For the text-containing cell, return its midpoint in [x, y] coordinate format. 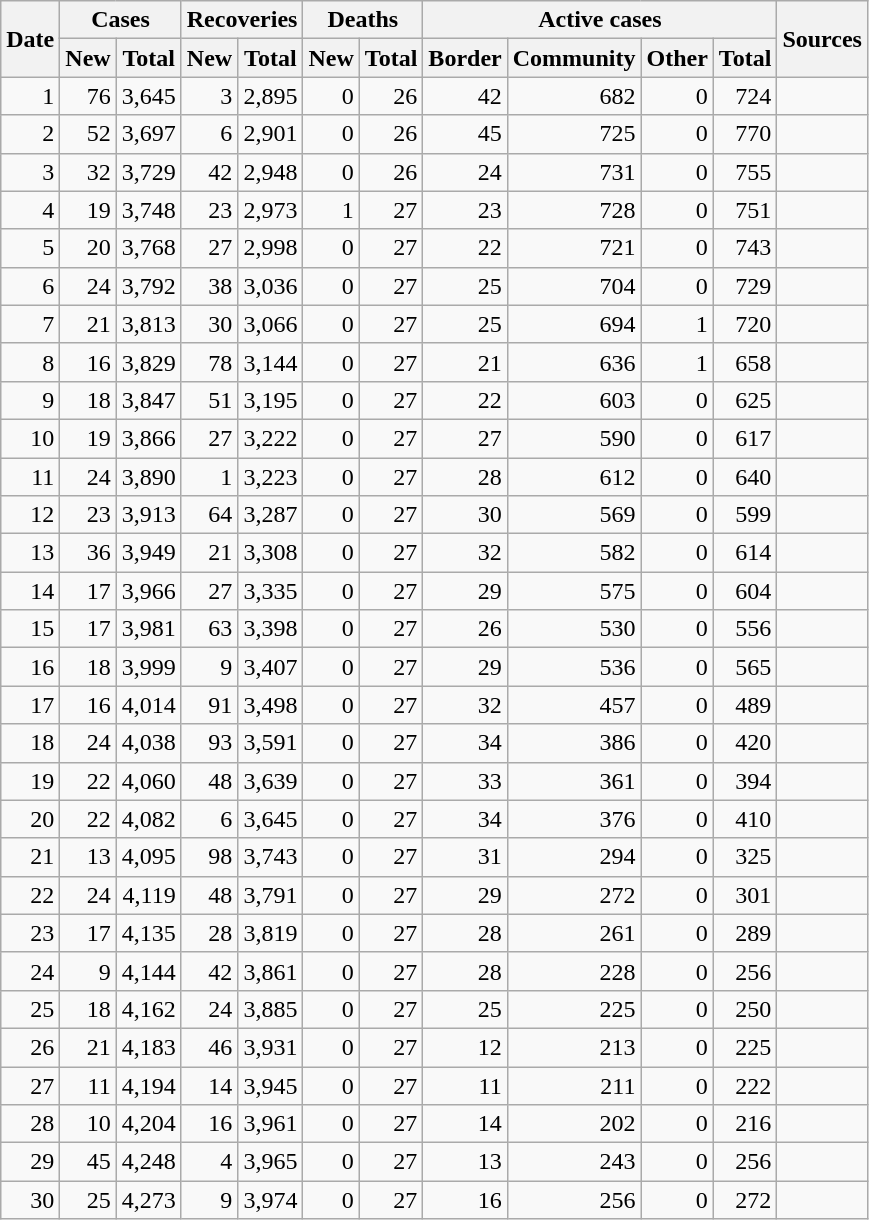
530 [574, 629]
3,591 [270, 743]
658 [745, 362]
410 [745, 819]
64 [209, 515]
386 [574, 743]
3,861 [270, 971]
2,948 [270, 172]
636 [574, 362]
Recoveries [242, 20]
46 [209, 1047]
325 [745, 857]
4,014 [148, 705]
721 [574, 248]
612 [574, 477]
261 [574, 933]
211 [574, 1085]
743 [745, 248]
Date [30, 39]
3,639 [270, 781]
3,287 [270, 515]
Other [677, 58]
33 [465, 781]
457 [574, 705]
Community [574, 58]
3,223 [270, 477]
Active cases [600, 20]
3,498 [270, 705]
2 [30, 134]
724 [745, 96]
2,901 [270, 134]
725 [574, 134]
3,965 [270, 1162]
590 [574, 438]
599 [745, 515]
4,095 [148, 857]
3,222 [270, 438]
4,194 [148, 1085]
289 [745, 933]
3,791 [270, 895]
3,743 [270, 857]
93 [209, 743]
770 [745, 134]
694 [574, 324]
3,885 [270, 1009]
3,697 [148, 134]
640 [745, 477]
3,945 [270, 1085]
Sources [822, 39]
3,768 [148, 248]
8 [30, 362]
536 [574, 667]
603 [574, 400]
3,819 [270, 933]
3,195 [270, 400]
3,847 [148, 400]
489 [745, 705]
Deaths [363, 20]
731 [574, 172]
582 [574, 553]
3,335 [270, 591]
565 [745, 667]
4,183 [148, 1047]
3,961 [270, 1124]
420 [745, 743]
729 [745, 286]
216 [745, 1124]
604 [745, 591]
3,999 [148, 667]
38 [209, 286]
Border [465, 58]
3,144 [270, 362]
3,913 [148, 515]
3,729 [148, 172]
213 [574, 1047]
250 [745, 1009]
4,082 [148, 819]
3,890 [148, 477]
3,866 [148, 438]
4,119 [148, 895]
720 [745, 324]
625 [745, 400]
4,144 [148, 971]
4,060 [148, 781]
222 [745, 1085]
98 [209, 857]
614 [745, 553]
3,748 [148, 210]
63 [209, 629]
31 [465, 857]
394 [745, 781]
Cases [120, 20]
2,895 [270, 96]
36 [88, 553]
3,966 [148, 591]
4,135 [148, 933]
76 [88, 96]
3,398 [270, 629]
575 [574, 591]
704 [574, 286]
228 [574, 971]
78 [209, 362]
301 [745, 895]
569 [574, 515]
3,931 [270, 1047]
2,973 [270, 210]
755 [745, 172]
15 [30, 629]
3,974 [270, 1200]
3,308 [270, 553]
3,792 [148, 286]
3,829 [148, 362]
3,036 [270, 286]
51 [209, 400]
3,949 [148, 553]
3,066 [270, 324]
7 [30, 324]
2,998 [270, 248]
5 [30, 248]
376 [574, 819]
243 [574, 1162]
4,248 [148, 1162]
91 [209, 705]
556 [745, 629]
682 [574, 96]
751 [745, 210]
728 [574, 210]
202 [574, 1124]
617 [745, 438]
4,204 [148, 1124]
4,038 [148, 743]
4,162 [148, 1009]
3,981 [148, 629]
3,407 [270, 667]
4,273 [148, 1200]
52 [88, 134]
361 [574, 781]
3,813 [148, 324]
294 [574, 857]
